Determine the [x, y] coordinate at the center of the cell enclosing the given text.  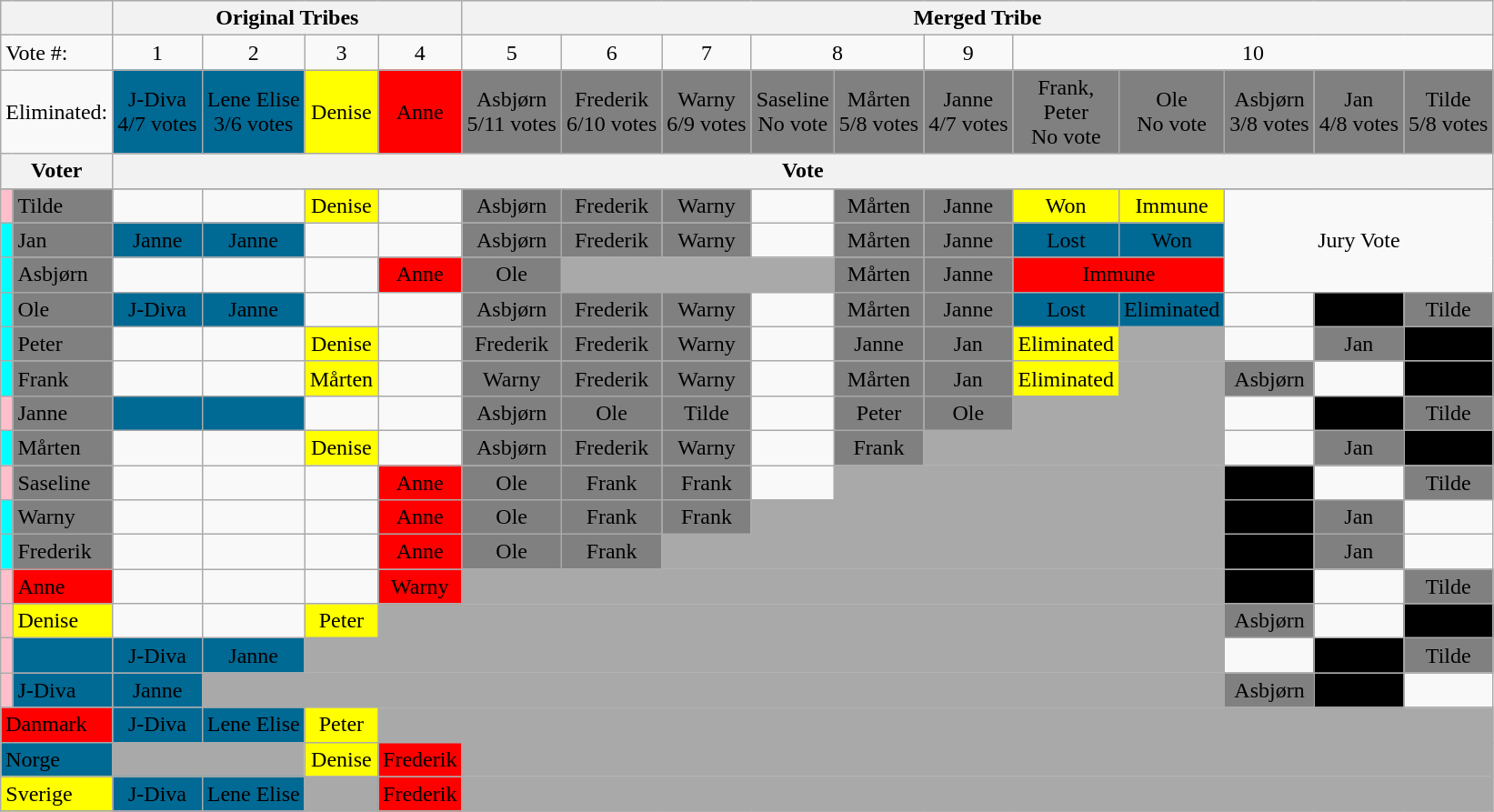
Eliminated: [56, 112]
Saseline No vote [793, 112]
Asbjørn5/11 votes [512, 112]
Tilde5/8 votes [1449, 112]
6 [611, 53]
3 [341, 53]
Sverige [56, 794]
Jury Vote [1359, 240]
Vote [803, 171]
Warny6/9 votes [707, 112]
Frederik6/10 votes [611, 112]
Original Tribes [287, 18]
1 [157, 53]
Merged Tribe [978, 18]
10 [1253, 53]
Mårten5/8 votes [878, 112]
Lene Elise3/6 votes [253, 112]
9 [968, 53]
OleNo vote [1171, 112]
Danmark [56, 725]
Asbjørn3/8 votes [1269, 112]
J-Diva4/7 votes [157, 112]
8 [837, 53]
5 [512, 53]
Jan4/8 votes [1359, 112]
7 [707, 53]
Janne 4/7 votes [968, 112]
2 [253, 53]
Norge [56, 759]
Frank,PeterNo vote [1066, 112]
Voter [56, 171]
Vote #: [56, 53]
Saseline [63, 483]
4 [420, 53]
